Scan for the cell matching the given text and deliver its (X, Y) coordinate at center. 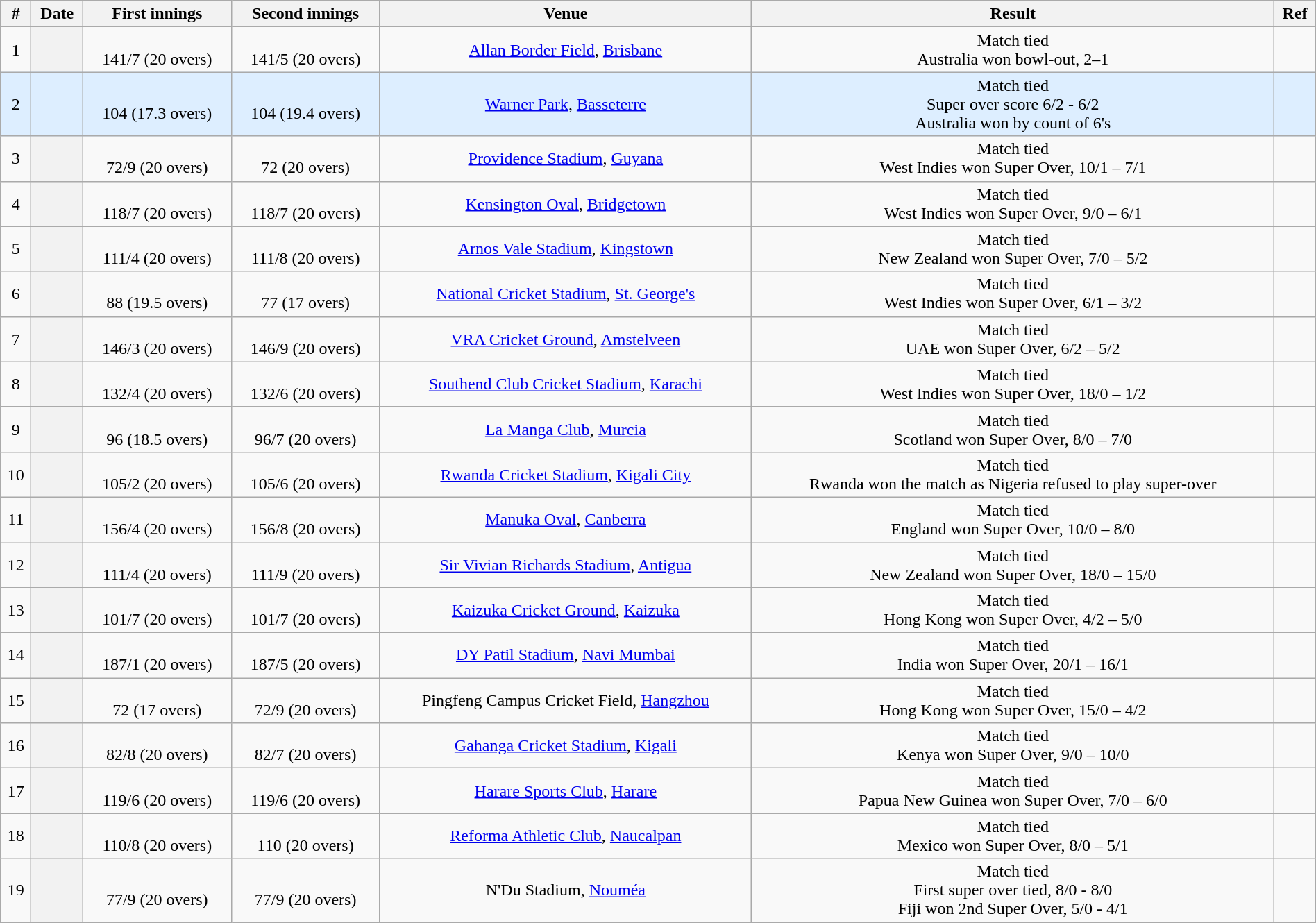
Match tiedHong Kong won Super Over, 15/0 – 4/2 (1013, 701)
Match tiedNew Zealand won Super Over, 7/0 – 5/2 (1013, 248)
96 (18.5 overs) (157, 429)
Date (57, 14)
14 (16, 655)
146/9 (20 overs) (305, 339)
156/8 (20 overs) (305, 519)
110/8 (20 overs) (157, 836)
Sir Vivian Richards Stadium, Antigua (566, 565)
Match tiedEngland won Super Over, 10/0 – 8/0 (1013, 519)
146/3 (20 overs) (157, 339)
1 (16, 50)
6 (16, 294)
Match tiedUAE won Super Over, 6/2 – 5/2 (1013, 339)
Match tiedWest Indies won Super Over, 10/1 – 7/1 (1013, 158)
Southend Club Cricket Stadium, Karachi (566, 384)
111/9 (20 overs) (305, 565)
Match tiedWest Indies won Super Over, 18/0 – 1/2 (1013, 384)
82/8 (20 overs) (157, 745)
82/7 (20 overs) (305, 745)
Kensington Oval, Bridgetown (566, 204)
# (16, 14)
DY Patil Stadium, Navi Mumbai (566, 655)
Match tiedMexico won Super Over, 8/0 – 5/1 (1013, 836)
187/1 (20 overs) (157, 655)
Match tiedScotland won Super Over, 8/0 – 7/0 (1013, 429)
Match tiedNew Zealand won Super Over, 18/0 – 15/0 (1013, 565)
96/7 (20 overs) (305, 429)
4 (16, 204)
3 (16, 158)
Venue (566, 14)
Allan Border Field, Brisbane (566, 50)
Match tiedWest Indies won Super Over, 9/0 – 6/1 (1013, 204)
Result (1013, 14)
16 (16, 745)
5 (16, 248)
Match tiedPapua New Guinea won Super Over, 7/0 – 6/0 (1013, 791)
N'Du Stadium, Nouméa (566, 890)
141/7 (20 overs) (157, 50)
Reforma Athletic Club, Naucalpan (566, 836)
111/8 (20 overs) (305, 248)
8 (16, 384)
13 (16, 611)
Match tiedHong Kong won Super Over, 4/2 – 5/0 (1013, 611)
132/6 (20 overs) (305, 384)
15 (16, 701)
77 (17 overs) (305, 294)
104 (17.3 overs) (157, 104)
VRA Cricket Ground, Amstelveen (566, 339)
Match tiedRwanda won the match as Nigeria refused to play super-over (1013, 475)
7 (16, 339)
88 (19.5 overs) (157, 294)
2 (16, 104)
19 (16, 890)
Kaizuka Cricket Ground, Kaizuka (566, 611)
Manuka Oval, Canberra (566, 519)
Gahanga Cricket Stadium, Kigali (566, 745)
La Manga Club, Murcia (566, 429)
141/5 (20 overs) (305, 50)
110 (20 overs) (305, 836)
Ref (1295, 14)
132/4 (20 overs) (157, 384)
156/4 (20 overs) (157, 519)
Match tiedSuper over score 6/2 - 6/2Australia won by count of 6's (1013, 104)
Pingfeng Campus Cricket Field, Hangzhou (566, 701)
17 (16, 791)
Match tiedFirst super over tied, 8/0 - 8/0Fiji won 2nd Super Over, 5/0 - 4/1 (1013, 890)
Match tiedAustralia won bowl-out, 2–1 (1013, 50)
10 (16, 475)
187/5 (20 overs) (305, 655)
Rwanda Cricket Stadium, Kigali City (566, 475)
Harare Sports Club, Harare (566, 791)
Match tiedIndia won Super Over, 20/1 – 16/1 (1013, 655)
Arnos Vale Stadium, Kingstown (566, 248)
First innings (157, 14)
11 (16, 519)
104 (19.4 overs) (305, 104)
Warner Park, Basseterre (566, 104)
National Cricket Stadium, St. George's (566, 294)
105/2 (20 overs) (157, 475)
Match tiedWest Indies won Super Over, 6/1 – 3/2 (1013, 294)
Match tiedKenya won Super Over, 9/0 – 10/0 (1013, 745)
9 (16, 429)
Second innings (305, 14)
Providence Stadium, Guyana (566, 158)
105/6 (20 overs) (305, 475)
18 (16, 836)
12 (16, 565)
72 (17 overs) (157, 701)
72 (20 overs) (305, 158)
